For the text-containing cell, return its midpoint in (X, Y) coordinate format. 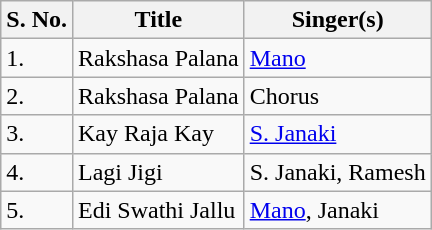
Mano, Janaki (338, 210)
Chorus (338, 96)
Mano (338, 58)
5. (37, 210)
1. (37, 58)
3. (37, 134)
Kay Raja Kay (158, 134)
4. (37, 172)
S. Janaki, Ramesh (338, 172)
Singer(s) (338, 20)
2. (37, 96)
Edi Swathi Jallu (158, 210)
S. Janaki (338, 134)
Lagi Jigi (158, 172)
Title (158, 20)
S. No. (37, 20)
